Identify which cell holds the provided text, then report its (X, Y) central coordinate. 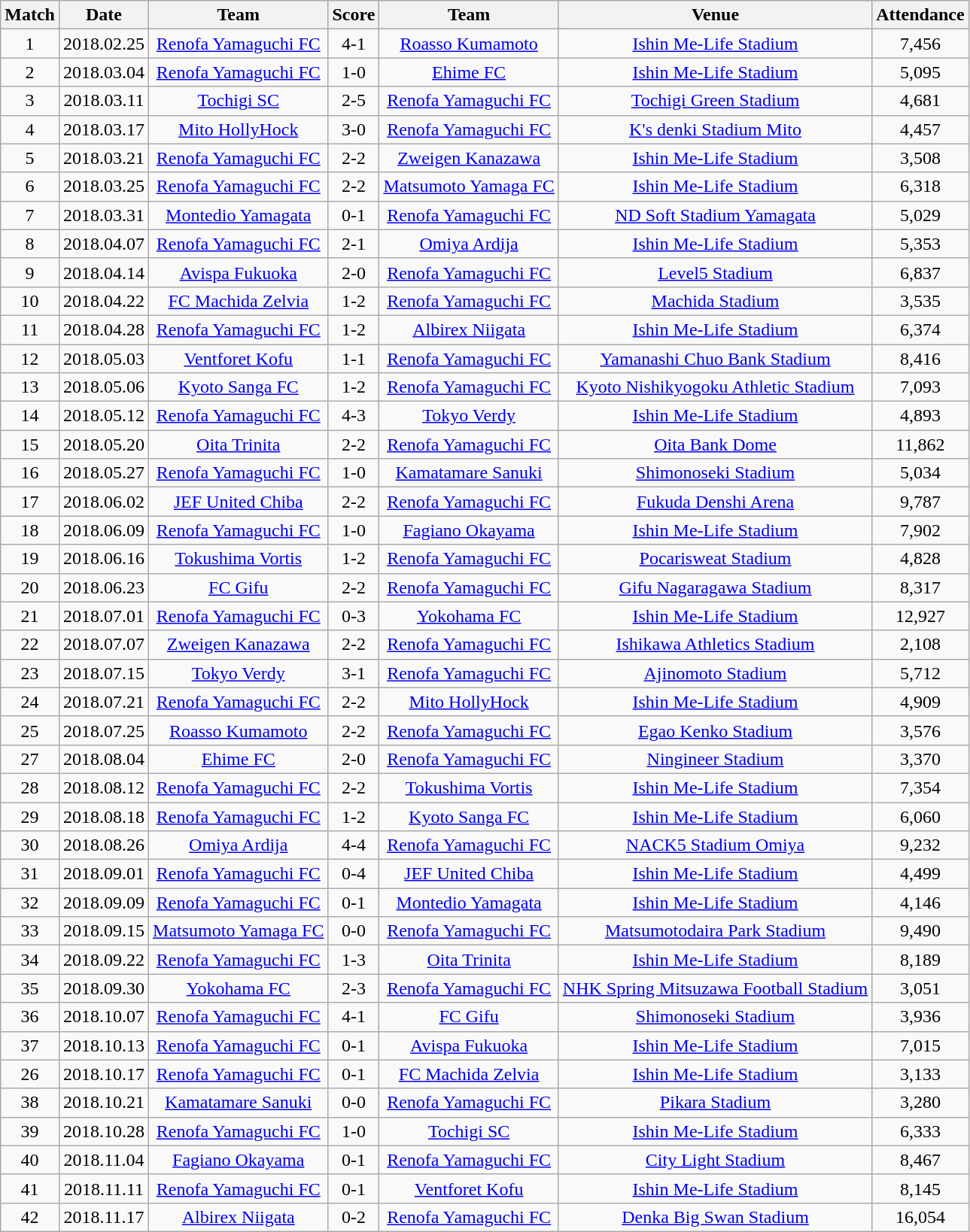
Egao Kenko Stadium (715, 730)
Oita Bank Dome (715, 445)
3,370 (920, 759)
26 (30, 1074)
3,936 (920, 1017)
20 (30, 587)
7,354 (920, 787)
2018.09.22 (104, 960)
2018.05.20 (104, 445)
31 (30, 874)
1-3 (354, 960)
2018.04.14 (104, 272)
29 (30, 816)
2018.10.13 (104, 1045)
2018.11.17 (104, 1217)
33 (30, 931)
Ajinomoto Stadium (715, 673)
2018.07.07 (104, 645)
3,051 (920, 988)
7 (30, 215)
2018.07.25 (104, 730)
5,095 (920, 72)
5,712 (920, 673)
5 (30, 158)
Yamanashi Chuo Bank Stadium (715, 359)
27 (30, 759)
4,146 (920, 903)
11,862 (920, 445)
5,029 (920, 215)
8 (30, 244)
3,508 (920, 158)
2018.09.15 (104, 931)
2018.07.21 (104, 702)
Venue (715, 15)
38 (30, 1103)
3-1 (354, 673)
2-1 (354, 244)
6,837 (920, 272)
28 (30, 787)
21 (30, 616)
16,054 (920, 1217)
8,145 (920, 1188)
2018.04.28 (104, 329)
35 (30, 988)
2018.05.03 (104, 359)
7,902 (920, 530)
2018.06.02 (104, 502)
15 (30, 445)
Ishikawa Athletics Stadium (715, 645)
1-1 (354, 359)
30 (30, 845)
2018.09.01 (104, 874)
2018.02.25 (104, 44)
0-4 (354, 874)
2 (30, 72)
2018.10.07 (104, 1017)
2018.09.30 (104, 988)
4,893 (920, 416)
36 (30, 1017)
NHK Spring Mitsuzawa Football Stadium (715, 988)
2018.10.21 (104, 1103)
Pikara Stadium (715, 1103)
14 (30, 416)
8,467 (920, 1160)
23 (30, 673)
39 (30, 1131)
4,681 (920, 101)
8,416 (920, 359)
9,232 (920, 845)
Ningineer Stadium (715, 759)
2018.03.17 (104, 129)
2018.04.22 (104, 301)
4 (30, 129)
3,280 (920, 1103)
11 (30, 329)
2018.11.11 (104, 1188)
3,576 (920, 730)
2018.03.04 (104, 72)
0-2 (354, 1217)
Denka Big Swan Stadium (715, 1217)
2018.07.15 (104, 673)
37 (30, 1045)
16 (30, 473)
9,490 (920, 931)
3,535 (920, 301)
2018.08.04 (104, 759)
7,093 (920, 387)
34 (30, 960)
K's denki Stadium Mito (715, 129)
2018.03.11 (104, 101)
4-3 (354, 416)
2-3 (354, 988)
City Light Stadium (715, 1160)
2018.10.28 (104, 1131)
Kyoto Nishikyogoku Athletic Stadium (715, 387)
6,333 (920, 1131)
7,015 (920, 1045)
6,060 (920, 816)
2018.08.12 (104, 787)
2-5 (354, 101)
2018.08.18 (104, 816)
Machida Stadium (715, 301)
9,787 (920, 502)
40 (30, 1160)
22 (30, 645)
4,499 (920, 874)
Pocarisweat Stadium (715, 559)
3-0 (354, 129)
19 (30, 559)
2018.10.17 (104, 1074)
2018.08.26 (104, 845)
6,374 (920, 329)
5,034 (920, 473)
9 (30, 272)
17 (30, 502)
2018.05.12 (104, 416)
25 (30, 730)
41 (30, 1188)
4,457 (920, 129)
4,828 (920, 559)
4,909 (920, 702)
Date (104, 15)
12,927 (920, 616)
24 (30, 702)
2018.09.09 (104, 903)
6,318 (920, 187)
2018.06.23 (104, 587)
Fukuda Denshi Arena (715, 502)
7,456 (920, 44)
10 (30, 301)
2018.06.16 (104, 559)
8,317 (920, 587)
2018.03.31 (104, 215)
2018.03.21 (104, 158)
6 (30, 187)
42 (30, 1217)
1 (30, 44)
Tochigi Green Stadium (715, 101)
8,189 (920, 960)
2018.05.27 (104, 473)
3 (30, 101)
3,133 (920, 1074)
Attendance (920, 15)
13 (30, 387)
ND Soft Stadium Yamagata (715, 215)
4-4 (354, 845)
12 (30, 359)
2018.04.07 (104, 244)
2018.05.06 (104, 387)
2018.03.25 (104, 187)
2,108 (920, 645)
Score (354, 15)
Level5 Stadium (715, 272)
5,353 (920, 244)
2018.06.09 (104, 530)
2018.11.04 (104, 1160)
2018.07.01 (104, 616)
Gifu Nagaragawa Stadium (715, 587)
18 (30, 530)
NACK5 Stadium Omiya (715, 845)
Match (30, 15)
32 (30, 903)
0-3 (354, 616)
Matsumotodaira Park Stadium (715, 931)
